Find where the given text appears and provide that cell's center as (x, y) coordinate. 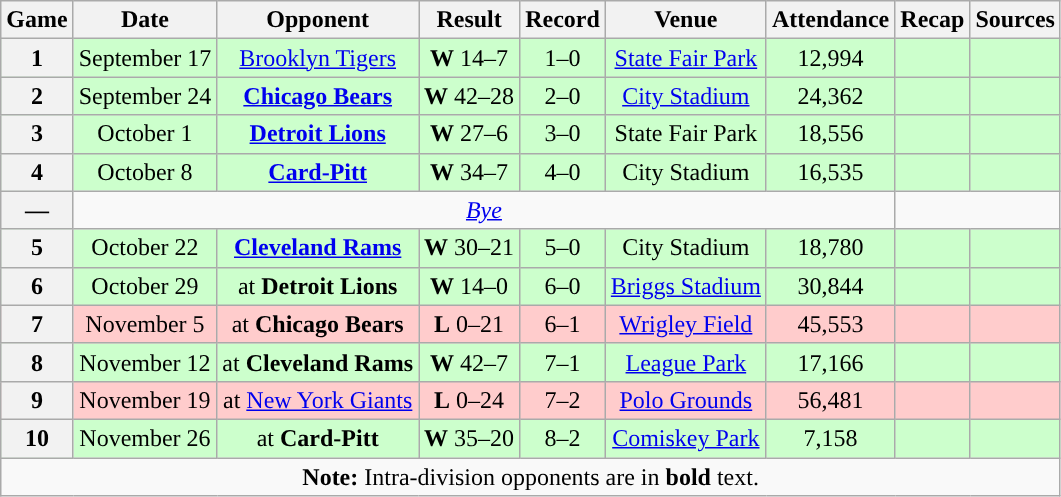
Sources (1016, 20)
9 (37, 400)
3–0 (563, 134)
8–2 (563, 438)
18,780 (830, 248)
W 30–21 (470, 248)
24,362 (830, 96)
W 35–20 (470, 438)
16,535 (830, 172)
Cleveland Rams (318, 248)
W 14–7 (470, 58)
6 (37, 286)
1–0 (563, 58)
L 0–24 (470, 400)
League Park (686, 362)
at Cleveland Rams (318, 362)
November 12 (145, 362)
Record (563, 20)
W 42–7 (470, 362)
Recap (932, 20)
Wrigley Field (686, 324)
18,556 (830, 134)
4 (37, 172)
— (37, 210)
30,844 (830, 286)
W 14–0 (470, 286)
Bye (484, 210)
10 (37, 438)
45,553 (830, 324)
6–0 (563, 286)
2–0 (563, 96)
at Detroit Lions (318, 286)
56,481 (830, 400)
Date (145, 20)
October 22 (145, 248)
5–0 (563, 248)
at New York Giants (318, 400)
Chicago Bears (318, 96)
October 8 (145, 172)
W 42–28 (470, 96)
7–1 (563, 362)
17,166 (830, 362)
6–1 (563, 324)
1 (37, 58)
Venue (686, 20)
November 5 (145, 324)
November 26 (145, 438)
5 (37, 248)
Opponent (318, 20)
7,158 (830, 438)
Detroit Lions (318, 134)
7–2 (563, 400)
L 0–21 (470, 324)
7 (37, 324)
September 17 (145, 58)
November 19 (145, 400)
Polo Grounds (686, 400)
October 1 (145, 134)
W 34–7 (470, 172)
at Chicago Bears (318, 324)
Game (37, 20)
W 27–6 (470, 134)
8 (37, 362)
Result (470, 20)
3 (37, 134)
Briggs Stadium (686, 286)
Note: Intra-division opponents are in bold text. (531, 477)
Comiskey Park (686, 438)
2 (37, 96)
September 24 (145, 96)
12,994 (830, 58)
at Card-Pitt (318, 438)
Card-Pitt (318, 172)
October 29 (145, 286)
Brooklyn Tigers (318, 58)
Attendance (830, 20)
4–0 (563, 172)
